From the cell containing the given text, extract its center point as (x, y) coordinate. 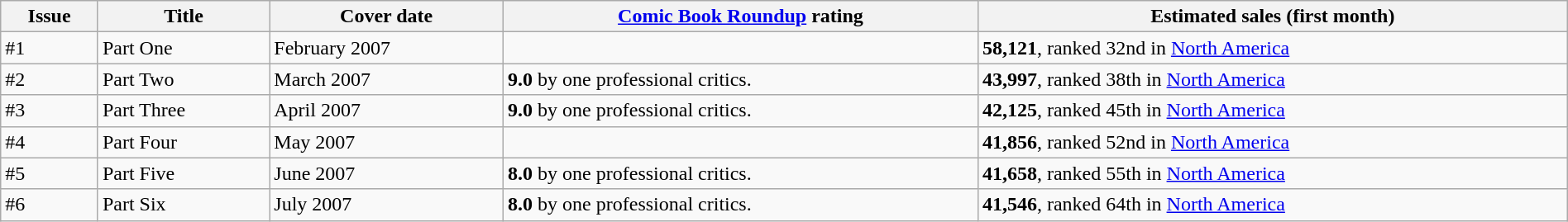
May 2007 (387, 142)
41,546, ranked 64th in North America (1272, 205)
July 2007 (387, 205)
#6 (50, 205)
#3 (50, 111)
43,997, ranked 38th in North America (1272, 79)
Comic Book Roundup rating (741, 17)
February 2007 (387, 48)
41,856, ranked 52nd in North America (1272, 142)
Part Three (184, 111)
April 2007 (387, 111)
Part One (184, 48)
#5 (50, 173)
42,125, ranked 45th in North America (1272, 111)
Estimated sales (first month) (1272, 17)
Title (184, 17)
Part Five (184, 173)
#4 (50, 142)
58,121, ranked 32nd in North America (1272, 48)
Cover date (387, 17)
41,658, ranked 55th in North America (1272, 173)
Part Two (184, 79)
June 2007 (387, 173)
Issue (50, 17)
Part Six (184, 205)
#2 (50, 79)
#1 (50, 48)
March 2007 (387, 79)
Part Four (184, 142)
